Output the (x, y) coordinate of the center of the cell containing the given text.  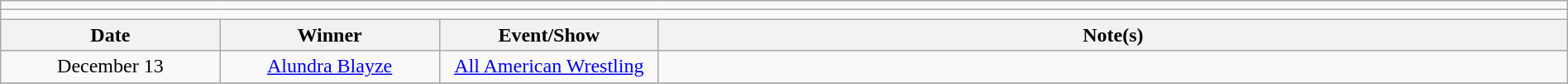
Alundra Blayze (329, 67)
Note(s) (1113, 35)
December 13 (111, 67)
All American Wrestling (549, 67)
Event/Show (549, 35)
Date (111, 35)
Winner (329, 35)
